Capture the cell that displays the provided text and extract its [x, y] central coordinate. 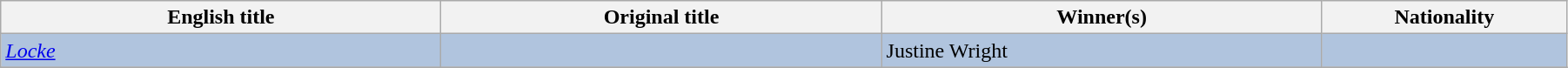
English title [221, 17]
Nationality [1444, 17]
Justine Wright [1102, 51]
Locke [221, 51]
Original title [661, 17]
Winner(s) [1102, 17]
